Return the [X, Y] coordinate for the center point of the cell that contains the specified text.  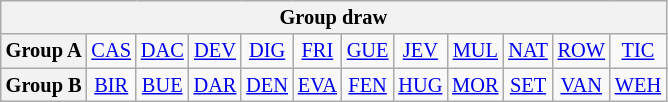
NAT [528, 51]
WEH [638, 85]
FRI [318, 51]
CAS [112, 51]
GUE [368, 51]
BIR [112, 85]
DAR [216, 85]
DEV [216, 51]
Group B [44, 85]
ROW [582, 51]
HUG [420, 85]
JEV [420, 51]
MOR [475, 85]
EVA [318, 85]
DAC [162, 51]
SET [528, 85]
BUE [162, 85]
Group draw [334, 17]
MUL [475, 51]
DEN [267, 85]
Group A [44, 51]
TIC [638, 51]
VAN [582, 85]
DIG [267, 51]
FEN [368, 85]
